From the cell containing the given text, extract its center point as [X, Y] coordinate. 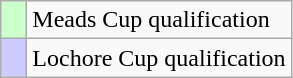
Meads Cup qualification [159, 20]
Lochore Cup qualification [159, 58]
